Capture the cell that displays the provided text and extract its (x, y) central coordinate. 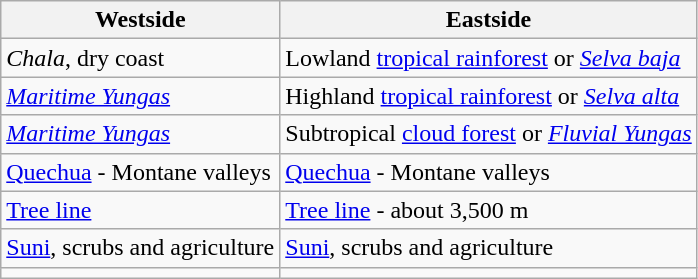
Chala, dry coast (140, 58)
Westside (140, 20)
Tree line - about 3,500 m (488, 210)
Highland tropical rainforest or Selva alta (488, 96)
Lowland tropical rainforest or Selva baja (488, 58)
Eastside (488, 20)
Tree line (140, 210)
Subtropical cloud forest or Fluvial Yungas (488, 134)
